Capture the cell that displays the provided text and extract its [x, y] central coordinate. 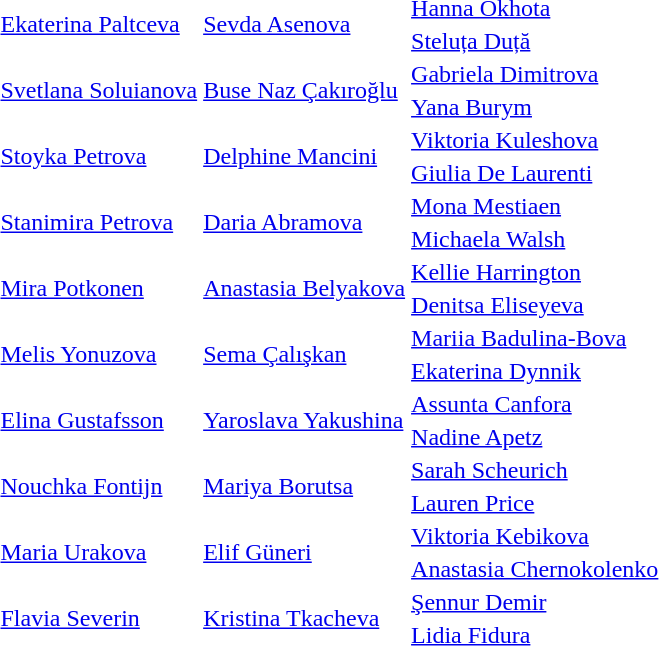
Sema Çalışkan [304, 354]
Yaroslava Yakushina [304, 420]
Elif Güneri [304, 552]
Delphine Mancini [304, 156]
Mariya Borutsa [304, 486]
Buse Naz Çakıroğlu [304, 90]
Daria Abramova [304, 222]
Anastasia Belyakova [304, 288]
